Capture the cell that displays the provided text and extract its [X, Y] central coordinate. 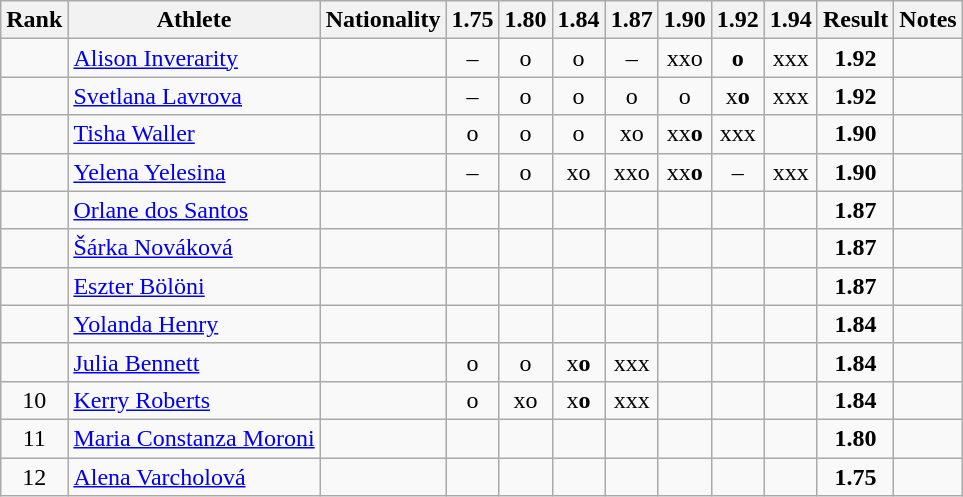
Maria Constanza Moroni [194, 438]
Julia Bennett [194, 362]
Šárka Nováková [194, 248]
10 [34, 400]
Orlane dos Santos [194, 210]
Athlete [194, 20]
Rank [34, 20]
Alison Inverarity [194, 58]
Yelena Yelesina [194, 172]
11 [34, 438]
Result [855, 20]
Kerry Roberts [194, 400]
Yolanda Henry [194, 324]
Tisha Waller [194, 134]
Alena Varcholová [194, 477]
12 [34, 477]
1.94 [790, 20]
Svetlana Lavrova [194, 96]
Nationality [383, 20]
Eszter Bölöni [194, 286]
Notes [928, 20]
